Search for the cell housing the specified text and yield its (x, y) center coordinate. 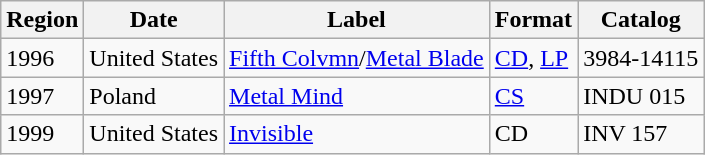
Fifth Colvmn/Metal Blade (357, 58)
1999 (42, 134)
1997 (42, 96)
CS (533, 96)
INV 157 (641, 134)
Catalog (641, 20)
1996 (42, 58)
Date (154, 20)
CD, LP (533, 58)
Metal Mind (357, 96)
Invisible (357, 134)
INDU 015 (641, 96)
Region (42, 20)
Format (533, 20)
Poland (154, 96)
CD (533, 134)
Label (357, 20)
3984-14115 (641, 58)
